Search for the cell housing the specified text and yield its [x, y] center coordinate. 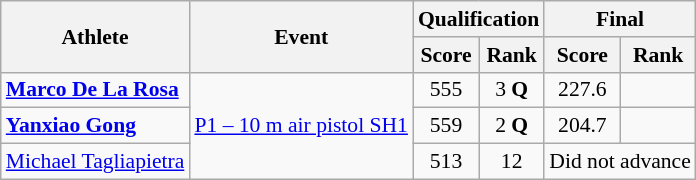
12 [512, 162]
513 [446, 162]
Did not advance [620, 162]
559 [446, 126]
555 [446, 90]
Yanxiao Gong [96, 126]
Final [620, 19]
2 Q [512, 126]
Event [301, 36]
Qualification [478, 19]
Marco De La Rosa [96, 90]
P1 – 10 m air pistol SH1 [301, 126]
Michael Tagliapietra [96, 162]
3 Q [512, 90]
204.7 [582, 126]
227.6 [582, 90]
Athlete [96, 36]
